Scan for the cell matching the given text and deliver its (x, y) coordinate at center. 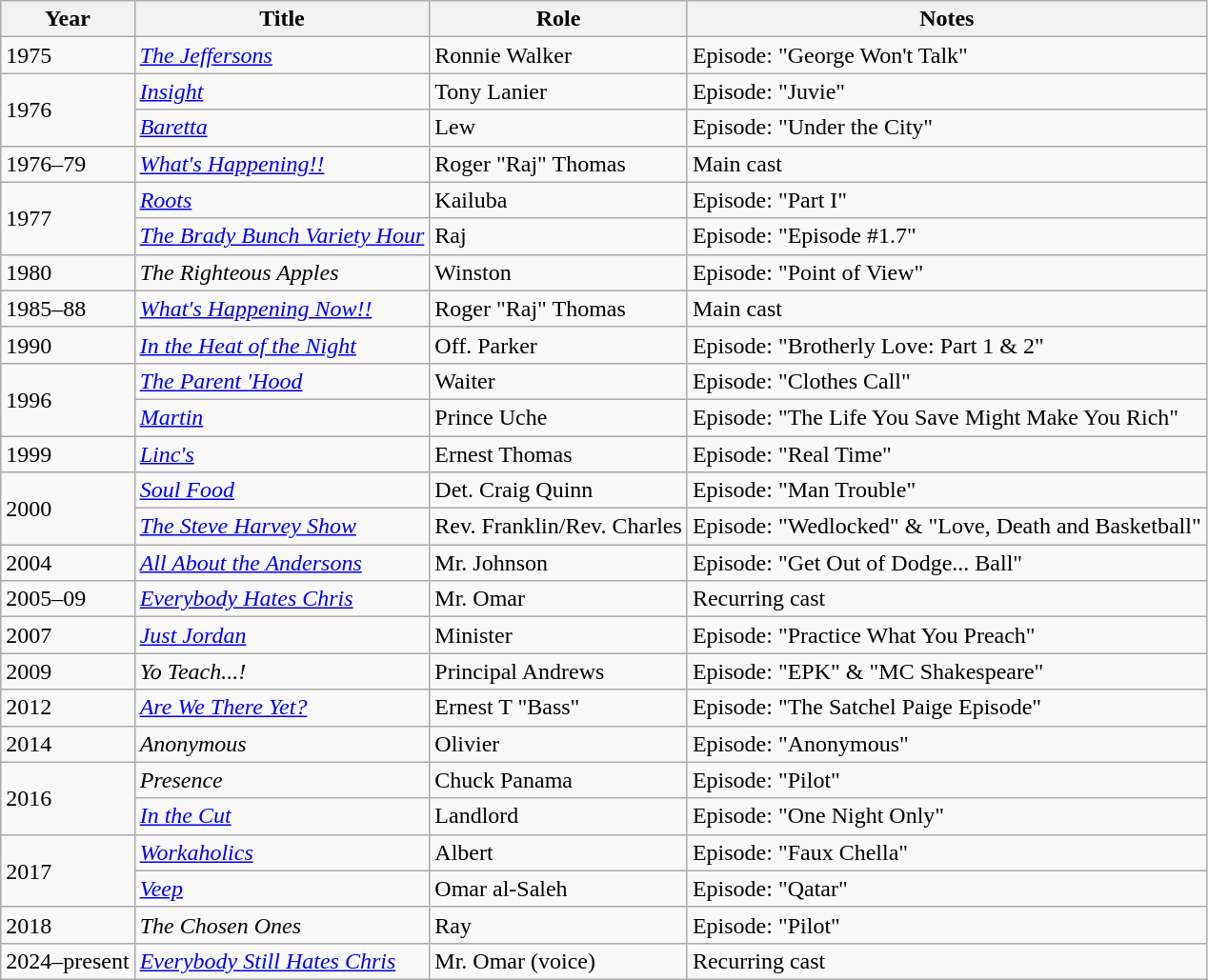
Chuck Panama (558, 780)
Episode: "Real Time" (947, 454)
All About the Andersons (282, 563)
Ernest T "Bass" (558, 708)
Roots (282, 200)
Episode: "EPK" & "MC Shakespeare" (947, 671)
The Righteous Apples (282, 272)
Everybody Hates Chris (282, 599)
Episode: "Anonymous" (947, 744)
1976–79 (68, 164)
Martin (282, 417)
Winston (558, 272)
What's Happening!! (282, 164)
2024–present (68, 961)
Raj (558, 236)
Lew (558, 128)
Ray (558, 925)
Notes (947, 19)
2000 (68, 509)
Baretta (282, 128)
Albert (558, 852)
1985–88 (68, 309)
Episode: "Part I" (947, 200)
Workaholics (282, 852)
Omar al-Saleh (558, 889)
Episode: "Juvie" (947, 91)
1980 (68, 272)
Episode: "The Life You Save Might Make You Rich" (947, 417)
Ernest Thomas (558, 454)
Episode: "Wedlocked" & "Love, Death and Basketball" (947, 527)
In the Cut (282, 816)
1999 (68, 454)
1990 (68, 345)
Episode: "Man Trouble" (947, 490)
1996 (68, 399)
Soul Food (282, 490)
Waiter (558, 381)
Episode: "Practice What You Preach" (947, 635)
The Steve Harvey Show (282, 527)
Det. Craig Quinn (558, 490)
Episode: "Qatar" (947, 889)
Olivier (558, 744)
Rev. Franklin/Rev. Charles (558, 527)
Prince Uche (558, 417)
Episode: "Get Out of Dodge... Ball" (947, 563)
Just Jordan (282, 635)
Mr. Johnson (558, 563)
Role (558, 19)
1976 (68, 110)
Title (282, 19)
What's Happening Now!! (282, 309)
Kailuba (558, 200)
Episode: "Faux Chella" (947, 852)
Linc's (282, 454)
Mr. Omar (voice) (558, 961)
2012 (68, 708)
Episode: "Clothes Call" (947, 381)
Insight (282, 91)
Episode: "George Won't Talk" (947, 55)
2007 (68, 635)
The Jeffersons (282, 55)
2004 (68, 563)
The Chosen Ones (282, 925)
Minister (558, 635)
Episode: "Point of View" (947, 272)
Episode: "Under the City" (947, 128)
Principal Andrews (558, 671)
2014 (68, 744)
Episode: "Episode #1.7" (947, 236)
Landlord (558, 816)
Episode: "Brotherly Love: Part 1 & 2" (947, 345)
2018 (68, 925)
Episode: "The Satchel Paige Episode" (947, 708)
2005–09 (68, 599)
The Brady Bunch Variety Hour (282, 236)
Anonymous (282, 744)
2016 (68, 798)
Yo Teach...! (282, 671)
1975 (68, 55)
1977 (68, 218)
Mr. Omar (558, 599)
Tony Lanier (558, 91)
In the Heat of the Night (282, 345)
Veep (282, 889)
Off. Parker (558, 345)
Year (68, 19)
2009 (68, 671)
Are We There Yet? (282, 708)
Episode: "One Night Only" (947, 816)
Presence (282, 780)
Everybody Still Hates Chris (282, 961)
2017 (68, 870)
The Parent 'Hood (282, 381)
Ronnie Walker (558, 55)
